Pinpoint the cell where the given text exists, returning its (X, Y) midpoint coordinate. 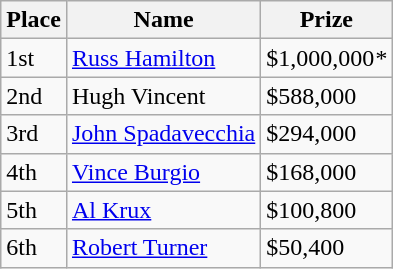
Vince Burgio (163, 172)
Name (163, 20)
$100,800 (326, 210)
Prize (326, 20)
Robert Turner (163, 248)
5th (34, 210)
John Spadavecchia (163, 134)
$1,000,000* (326, 58)
$588,000 (326, 96)
$50,400 (326, 248)
6th (34, 248)
3rd (34, 134)
Hugh Vincent (163, 96)
$168,000 (326, 172)
1st (34, 58)
Al Krux (163, 210)
4th (34, 172)
Place (34, 20)
2nd (34, 96)
$294,000 (326, 134)
Russ Hamilton (163, 58)
